For the text-containing cell, return its midpoint in [X, Y] coordinate format. 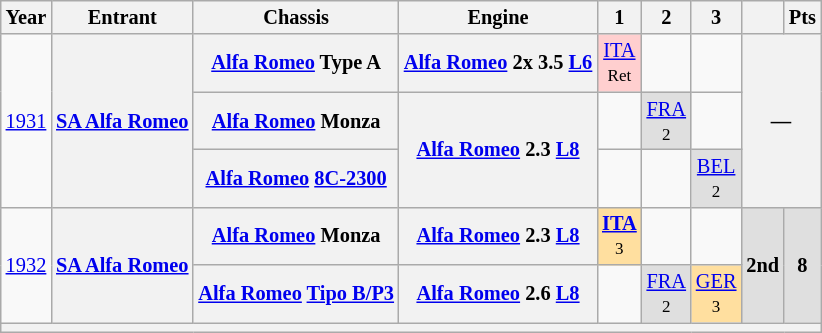
1932 [26, 264]
BEL2 [716, 178]
— [780, 120]
8 [802, 264]
1 [619, 17]
Alfa Romeo 2.6 L8 [498, 294]
Alfa Romeo 8C-2300 [296, 178]
Chassis [296, 17]
1931 [26, 120]
3 [716, 17]
Pts [802, 17]
2 [666, 17]
Engine [498, 17]
Year [26, 17]
2nd [762, 264]
Entrant [122, 17]
ITA3 [619, 236]
Alfa Romeo Type A [296, 63]
ITARet [619, 63]
Alfa Romeo Tipo B/P3 [296, 294]
Alfa Romeo 2x 3.5 L6 [498, 63]
GER3 [716, 294]
